Locate the cell with the specified text and output its [x, y] center coordinate. 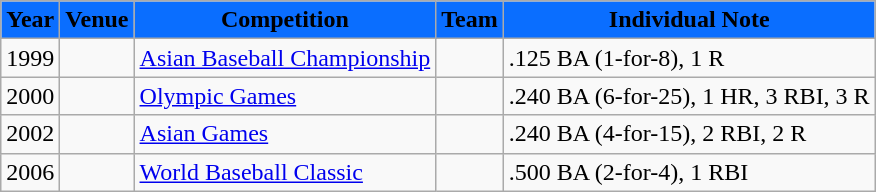
.240 BA (6-for-25), 1 HR, 3 RBI, 3 R [689, 96]
Asian Games [285, 134]
Team [470, 20]
.240 BA (4-for-15), 2 RBI, 2 R [689, 134]
Olympic Games [285, 96]
World Baseball Classic [285, 172]
2006 [30, 172]
Competition [285, 20]
2002 [30, 134]
1999 [30, 58]
Year [30, 20]
Venue [97, 20]
Asian Baseball Championship [285, 58]
Individual Note [689, 20]
2000 [30, 96]
.500 BA (2-for-4), 1 RBI [689, 172]
.125 BA (1-for-8), 1 R [689, 58]
